For the text-containing cell, return its midpoint in [x, y] coordinate format. 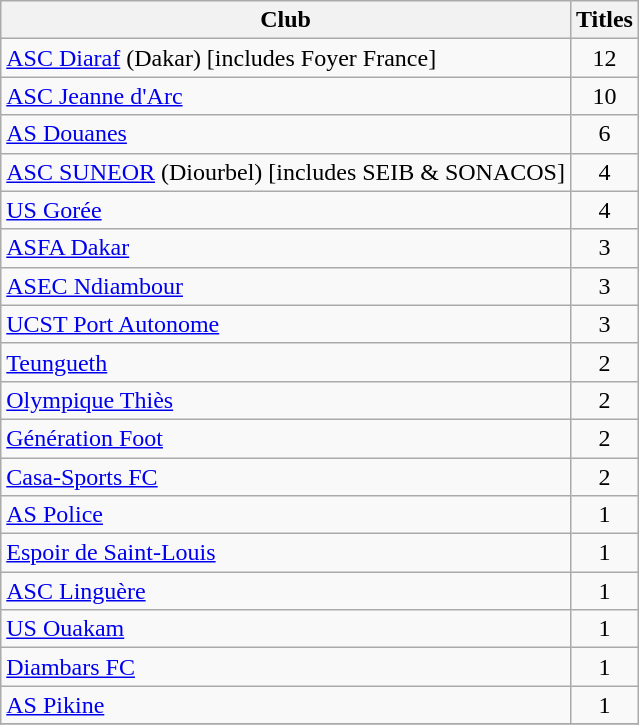
Teungueth [286, 362]
Titles [604, 20]
Olympique Thiès [286, 400]
ASC Diaraf (Dakar) [includes Foyer France] [286, 58]
AS Police [286, 515]
Club [286, 20]
AS Pikine [286, 705]
6 [604, 134]
Espoir de Saint-Louis [286, 553]
UCST Port Autonome [286, 324]
ASC Linguère [286, 591]
ASC Jeanne d'Arc [286, 96]
AS Douanes [286, 134]
ASFA Dakar [286, 248]
12 [604, 58]
10 [604, 96]
ASC SUNEOR (Diourbel) [includes SEIB & SONACOS] [286, 172]
ASEC Ndiambour [286, 286]
Casa-Sports FC [286, 477]
US Ouakam [286, 629]
Diambars FC [286, 667]
US Gorée [286, 210]
Génération Foot [286, 438]
